Return (X, Y) of the center of cell containing provided text 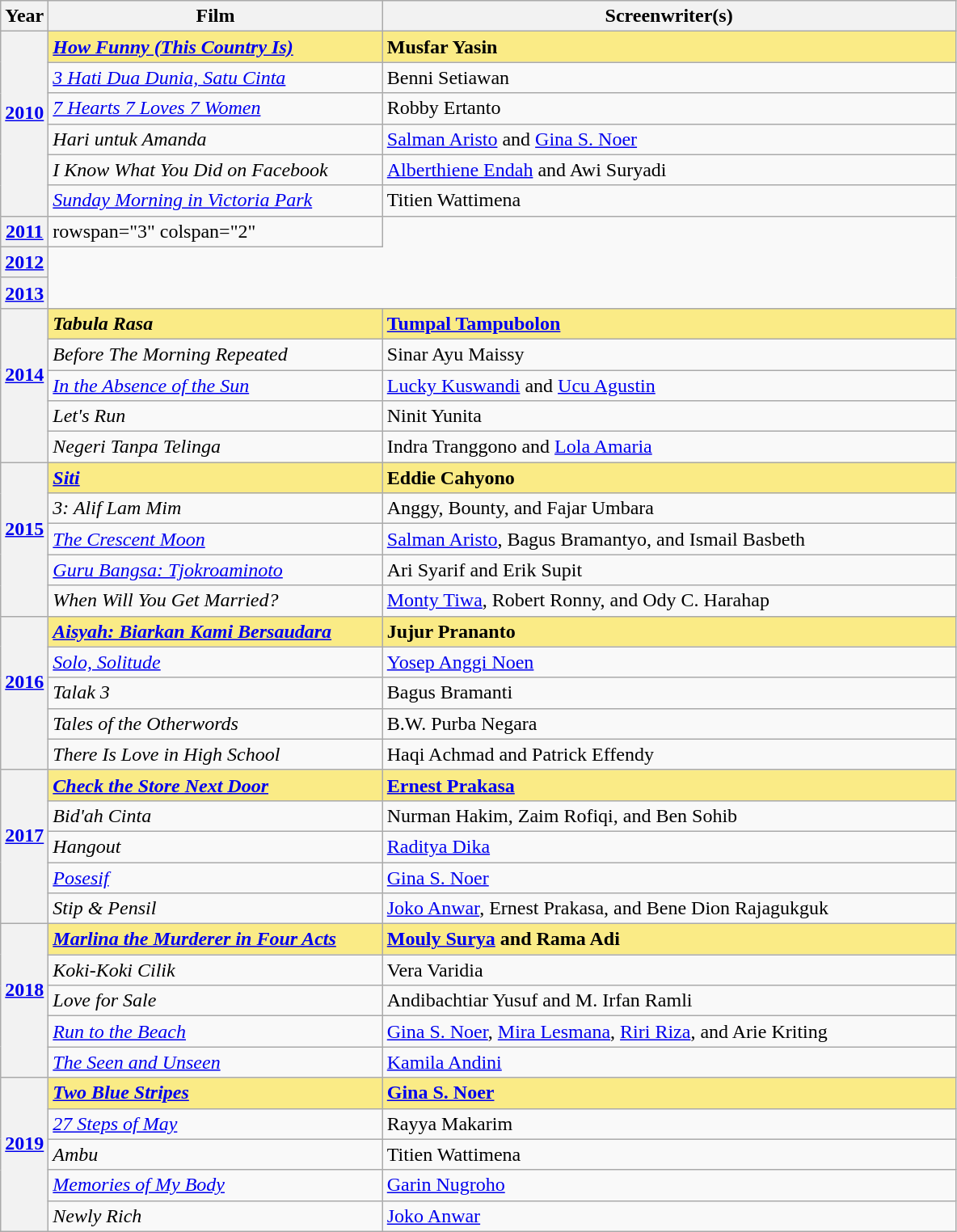
2012 (24, 262)
Lucky Kuswandi and Ucu Agustin (669, 386)
The Crescent Moon (215, 539)
Salman Aristo and Gina S. Noer (669, 139)
Joko Anwar (669, 1216)
27 Steps of May (215, 1124)
Rayya Makarim (669, 1124)
Love for Sale (215, 1001)
Let's Run (215, 416)
Alberthiene Endah and Awi Suryadi (669, 170)
Run to the Beach (215, 1032)
Screenwriter(s) (669, 16)
Ambu (215, 1154)
Kamila Andini (669, 1062)
Benni Setiawan (669, 78)
2016 (24, 693)
In the Absence of the Sun (215, 386)
Film (215, 16)
3 Hati Dua Dunia, Satu Cinta (215, 78)
7 Hearts 7 Loves 7 Women (215, 108)
Tumpal Tampubolon (669, 323)
Talak 3 (215, 693)
2018 (24, 1001)
B.W. Purba Negara (669, 724)
Two Blue Stripes (215, 1093)
Eddie Cahyono (669, 478)
2011 (24, 231)
Raditya Dika (669, 846)
When Will You Get Married? (215, 601)
2013 (24, 293)
Sinar Ayu Maissy (669, 354)
rowspan="3" colspan="2" (215, 231)
Tabula Rasa (215, 323)
3: Alif Lam Mim (215, 508)
Jujur Prananto (669, 631)
Robby Ertanto (669, 108)
Bagus Bramanti (669, 693)
Andibachtiar Yusuf and M. Irfan Ramli (669, 1001)
Nurman Hakim, Zaim Rofiqi, and Ben Sohib (669, 816)
Vera Varidia (669, 970)
Yosep Anggi Noen (669, 662)
Ninit Yunita (669, 416)
Stip & Pensil (215, 909)
Ari Syarif and Erik Supit (669, 570)
2017 (24, 846)
Hari untuk Amanda (215, 139)
Before The Morning Repeated (215, 354)
2014 (24, 385)
Garin Nugroho (669, 1185)
Koki-Koki Cilik (215, 970)
Aisyah: Biarkan Kami Bersaudara (215, 631)
How Funny (This Country Is) (215, 47)
Hangout (215, 846)
There Is Love in High School (215, 754)
2019 (24, 1154)
Newly Rich (215, 1216)
2010 (24, 124)
I Know What You Did on Facebook (215, 170)
2015 (24, 539)
Year (24, 16)
Bid'ah Cinta (215, 816)
Marlina the Murderer in Four Acts (215, 939)
Ernest Prakasa (669, 785)
Monty Tiwa, Robert Ronny, and Ody C. Harahap (669, 601)
Joko Anwar, Ernest Prakasa, and Bene Dion Rajagukguk (669, 909)
Salman Aristo, Bagus Bramantyo, and Ismail Basbeth (669, 539)
Solo, Solitude (215, 662)
Haqi Achmad and Patrick Effendy (669, 754)
Anggy, Bounty, and Fajar Umbara (669, 508)
Mouly Surya and Rama Adi (669, 939)
Indra Tranggono and Lola Amaria (669, 447)
Gina S. Noer, Mira Lesmana, Riri Riza, and Arie Kriting (669, 1032)
Memories of My Body (215, 1185)
Negeri Tanpa Telinga (215, 447)
Guru Bangsa: Tjokroaminoto (215, 570)
The Seen and Unseen (215, 1062)
Sunday Morning in Victoria Park (215, 200)
Posesif (215, 877)
Musfar Yasin (669, 47)
Siti (215, 478)
Check the Store Next Door (215, 785)
Tales of the Otherwords (215, 724)
